Search for the cell housing the specified text and yield its [x, y] center coordinate. 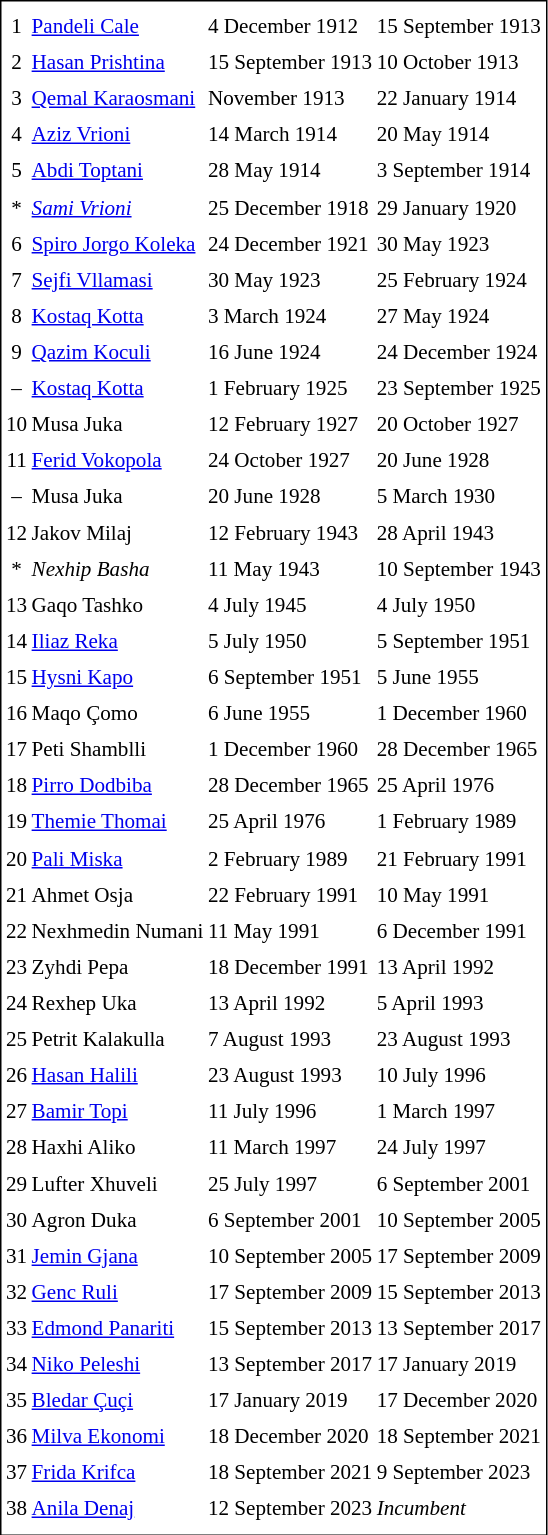
12 September 2023 [290, 1509]
4 July 1950 [459, 605]
Frida Krifca [118, 1473]
10 [16, 424]
23 September 1925 [459, 388]
Nexhmedin Numani [118, 931]
25 December 1918 [290, 207]
18 [16, 786]
22 [16, 931]
18 December 2020 [290, 1437]
Bamir Topi [118, 1111]
Peti Shamblli [118, 750]
10 May 1991 [459, 894]
11 [16, 460]
34 [16, 1365]
27 May 1924 [459, 316]
11 March 1997 [290, 1148]
Spiro Jorgo Koleka [118, 243]
29 January 1920 [459, 207]
8 [16, 316]
10 September 1943 [459, 569]
25 [16, 1039]
Incumbent [459, 1509]
4 [16, 135]
26 [16, 1075]
Zyhdi Pepa [118, 967]
Petrit Kalakulla [118, 1039]
Aziz Vrioni [118, 135]
Genc Ruli [118, 1292]
14 March 1914 [290, 135]
Sejfi Vllamasi [118, 280]
10 October 1913 [459, 63]
38 [16, 1509]
Pandeli Cale [118, 26]
3 March 1924 [290, 316]
24 [16, 1003]
33 [16, 1328]
6 September 1951 [290, 677]
Hysni Kapo [118, 677]
Abdi Toptani [118, 171]
5 [16, 171]
Pali Miska [118, 858]
13 [16, 605]
16 June 1924 [290, 352]
6 June 1955 [290, 714]
21 February 1991 [459, 858]
17 [16, 750]
29 [16, 1184]
Agron Duka [118, 1220]
32 [16, 1292]
7 [16, 280]
23 [16, 967]
25 February 1924 [459, 280]
1 February 1925 [290, 388]
6 [16, 243]
24 July 1997 [459, 1148]
11 May 1943 [290, 569]
9 [16, 352]
37 [16, 1473]
7 August 1993 [290, 1039]
Themie Thomai [118, 822]
17 December 2020 [459, 1401]
10 July 1996 [459, 1075]
Lufter Xhuveli [118, 1184]
3 [16, 99]
12 [16, 533]
24 December 1921 [290, 243]
4 July 1945 [290, 605]
Qemal Karaosmani [118, 99]
Niko Peleshi [118, 1365]
21 [16, 894]
24 October 1927 [290, 460]
22 January 1914 [459, 99]
18 December 1991 [290, 967]
Milva Ekonomi [118, 1437]
3 September 1914 [459, 171]
November 1913 [290, 99]
31 [16, 1256]
19 [16, 822]
22 February 1991 [290, 894]
4 December 1912 [290, 26]
Rexhep Uka [118, 1003]
20 [16, 858]
11 May 1991 [290, 931]
Maqo Çomo [118, 714]
5 June 1955 [459, 677]
28 May 1914 [290, 171]
Jemin Gjana [118, 1256]
Ferid Vokopola [118, 460]
Edmond Panariti [118, 1328]
5 March 1930 [459, 497]
1 [16, 26]
12 February 1943 [290, 533]
20 October 1927 [459, 424]
Ahmet Osja [118, 894]
9 September 2023 [459, 1473]
20 May 1914 [459, 135]
24 December 1924 [459, 352]
Nexhip Basha [118, 569]
Haxhi Aliko [118, 1148]
11 July 1996 [290, 1111]
28 April 1943 [459, 533]
5 July 1950 [290, 641]
6 December 1991 [459, 931]
2 [16, 63]
15 [16, 677]
Hasan Prishtina [118, 63]
1 March 1997 [459, 1111]
25 July 1997 [290, 1184]
12 February 1927 [290, 424]
5 April 1993 [459, 1003]
35 [16, 1401]
30 [16, 1220]
2 February 1989 [290, 858]
Gaqo Tashko [118, 605]
5 September 1951 [459, 641]
27 [16, 1111]
Hasan Halili [118, 1075]
Iliaz Reka [118, 641]
Pirro Dodbiba [118, 786]
36 [16, 1437]
Anila Denaj [118, 1509]
28 [16, 1148]
14 [16, 641]
Bledar Çuçi [118, 1401]
16 [16, 714]
Sami Vrioni [118, 207]
1 February 1989 [459, 822]
Qazim Koculi [118, 352]
Jakov Milaj [118, 533]
